Provide the (x, y) coordinate of the cell's center where the given text is located.  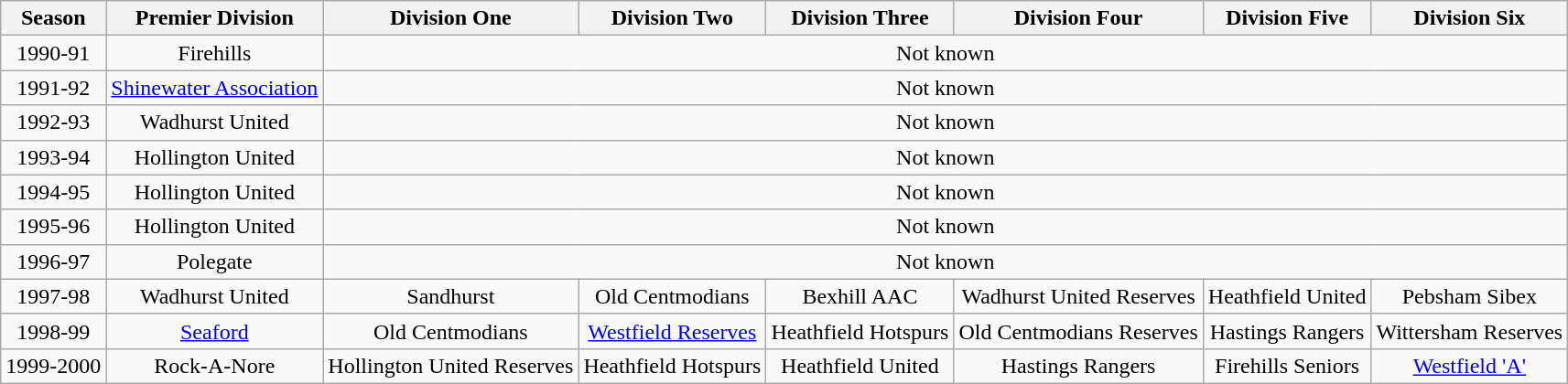
Westfield Reserves (672, 331)
Firehills Seniors (1287, 366)
Wadhurst United Reserves (1078, 296)
Division Five (1287, 18)
1993-94 (53, 157)
Division Two (672, 18)
Division Six (1470, 18)
Wittersham Reserves (1470, 331)
Premier Division (214, 18)
Division One (450, 18)
Polegate (214, 261)
Westfield 'A' (1470, 366)
Shinewater Association (214, 88)
1996-97 (53, 261)
Division Four (1078, 18)
Seaford (214, 331)
1998-99 (53, 331)
1995-96 (53, 227)
Firehills (214, 53)
Season (53, 18)
1992-93 (53, 123)
1990-91 (53, 53)
Rock-A-Nore (214, 366)
Division Three (860, 18)
Old Centmodians Reserves (1078, 331)
1997-98 (53, 296)
Bexhill AAC (860, 296)
Pebsham Sibex (1470, 296)
1991-92 (53, 88)
1994-95 (53, 192)
Sandhurst (450, 296)
1999-2000 (53, 366)
Hollington United Reserves (450, 366)
